Search for the cell housing the specified text and yield its [X, Y] center coordinate. 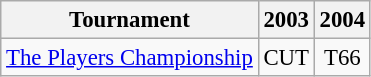
The Players Championship [130, 58]
T66 [342, 58]
CUT [286, 58]
2003 [286, 20]
Tournament [130, 20]
2004 [342, 20]
